Capture the cell that displays the provided text and extract its [x, y] central coordinate. 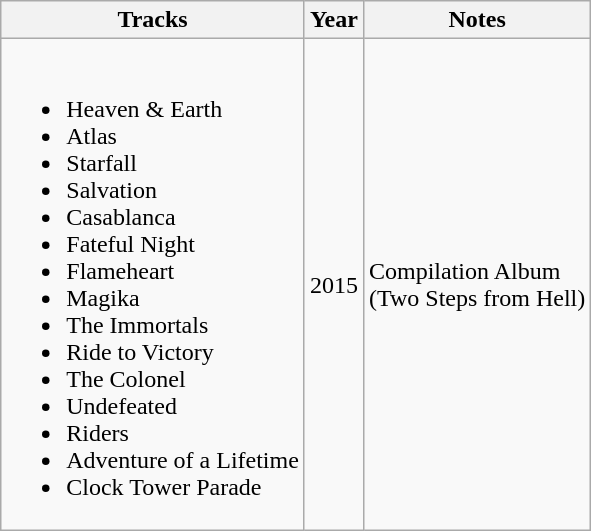
Compilation Album(Two Steps from Hell) [476, 284]
2015 [334, 284]
Tracks [153, 20]
Notes [476, 20]
Year [334, 20]
